Find where the given text appears and provide that cell's center as [x, y] coordinate. 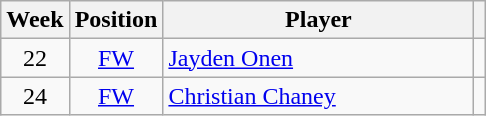
Week [35, 20]
Player [318, 20]
22 [35, 58]
Position [116, 20]
Jayden Onen [318, 58]
Christian Chaney [318, 96]
24 [35, 96]
